Find where the given text appears and provide that cell's center as [X, Y] coordinate. 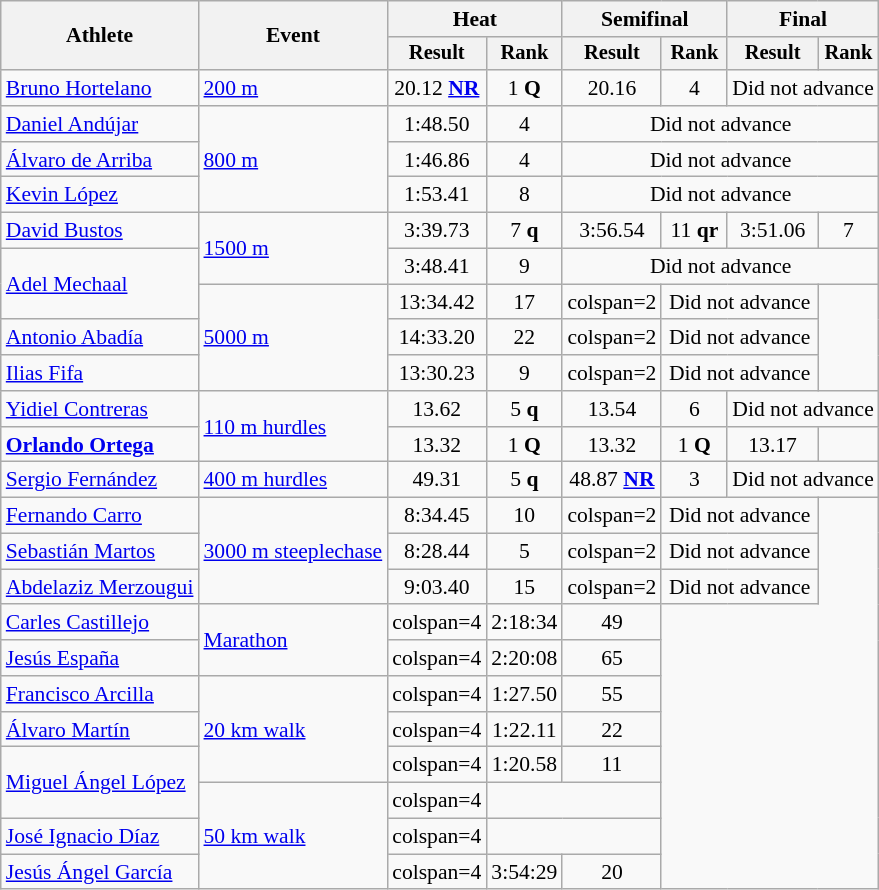
13:30.23 [436, 373]
Sebastián Martos [100, 552]
110 m hurdles [292, 426]
3 [694, 480]
Event [292, 36]
Kevin López [100, 195]
1:20.58 [524, 765]
55 [612, 694]
65 [612, 658]
1500 m [292, 248]
13.17 [772, 445]
13.54 [612, 409]
20 [612, 872]
Antonio Abadía [100, 338]
Athlete [100, 36]
Fernando Carro [100, 516]
48.87 NR [612, 480]
8:28.44 [436, 552]
Bruno Hortelano [100, 88]
11 qr [694, 231]
Adel Mechaal [100, 284]
Jesús Ángel García [100, 872]
Abdelaziz Merzougui [100, 587]
1:53.41 [436, 195]
200 m [292, 88]
10 [524, 516]
17 [524, 302]
14:33.20 [436, 338]
Sergio Fernández [100, 480]
7 [848, 231]
3:54:29 [524, 872]
5 [524, 552]
15 [524, 587]
20 km walk [292, 730]
13.62 [436, 409]
3:56.54 [612, 231]
Álvaro Martín [100, 730]
Ilias Fifa [100, 373]
Yidiel Contreras [100, 409]
Marathon [292, 640]
1:46.86 [436, 160]
Miguel Ángel López [100, 782]
50 km walk [292, 836]
José Ignacio Díaz [100, 837]
Carles Castillejo [100, 623]
8:34.45 [436, 516]
400 m hurdles [292, 480]
Orlando Ortega [100, 445]
Semifinal [644, 19]
13:34.42 [436, 302]
5000 m [292, 338]
7 q [524, 231]
Jesús España [100, 658]
3:39.73 [436, 231]
2:20:08 [524, 658]
49 [612, 623]
9:03.40 [436, 587]
1:48.50 [436, 124]
49.31 [436, 480]
3:51.06 [772, 231]
Final [803, 19]
20.16 [612, 88]
Heat [474, 19]
2:18:34 [524, 623]
1:27.50 [524, 694]
Daniel Andújar [100, 124]
Francisco Arcilla [100, 694]
David Bustos [100, 231]
Álvaro de Arriba [100, 160]
3:48.41 [436, 267]
3000 m steeplechase [292, 552]
6 [694, 409]
8 [524, 195]
800 m [292, 160]
1:22.11 [524, 730]
20.12 NR [436, 88]
11 [612, 765]
